Return the (x, y) coordinate for the center point of the cell that contains the specified text.  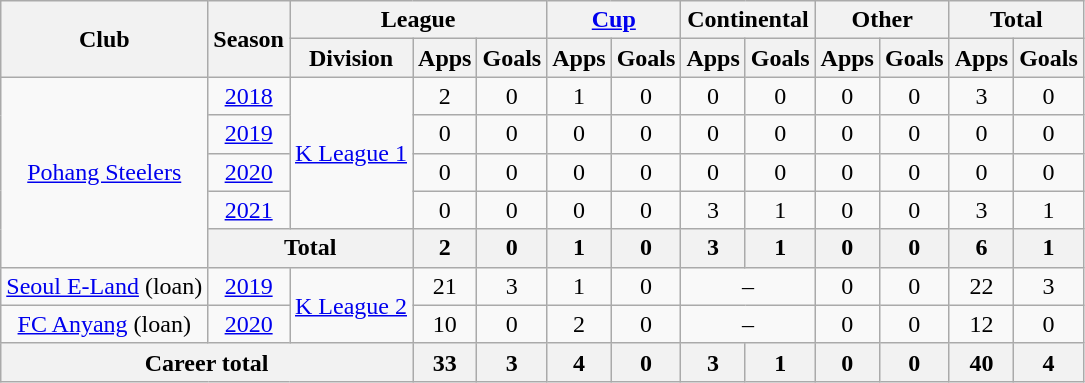
21 (445, 286)
6 (981, 248)
Pohang Steelers (104, 172)
Continental (748, 20)
Other (882, 20)
FC Anyang (loan) (104, 324)
22 (981, 286)
K League 1 (352, 153)
2018 (249, 96)
Cup (614, 20)
12 (981, 324)
Division (352, 58)
K League 2 (352, 305)
2021 (249, 210)
Career total (207, 362)
League (418, 20)
Seoul E-Land (loan) (104, 286)
Club (104, 39)
40 (981, 362)
33 (445, 362)
10 (445, 324)
Season (249, 39)
